For the text-containing cell, return its midpoint in (x, y) coordinate format. 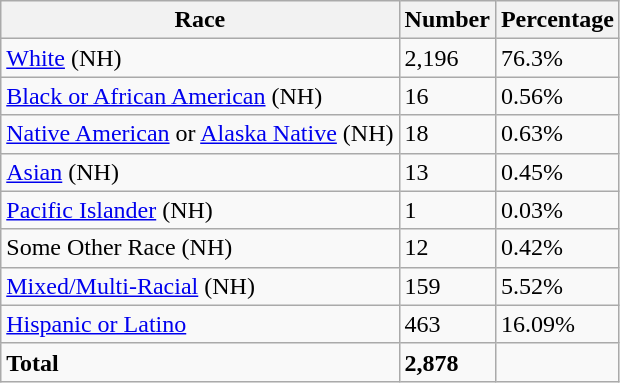
Hispanic or Latino (200, 324)
16 (447, 96)
0.56% (557, 96)
Mixed/Multi-Racial (NH) (200, 286)
2,878 (447, 362)
159 (447, 286)
0.03% (557, 210)
White (NH) (200, 58)
Total (200, 362)
0.63% (557, 134)
5.52% (557, 286)
463 (447, 324)
16.09% (557, 324)
Some Other Race (NH) (200, 248)
Number (447, 20)
18 (447, 134)
0.42% (557, 248)
Black or African American (NH) (200, 96)
1 (447, 210)
Percentage (557, 20)
Race (200, 20)
13 (447, 172)
12 (447, 248)
2,196 (447, 58)
Pacific Islander (NH) (200, 210)
Native American or Alaska Native (NH) (200, 134)
76.3% (557, 58)
0.45% (557, 172)
Asian (NH) (200, 172)
